For the text-containing cell, return its midpoint in (X, Y) coordinate format. 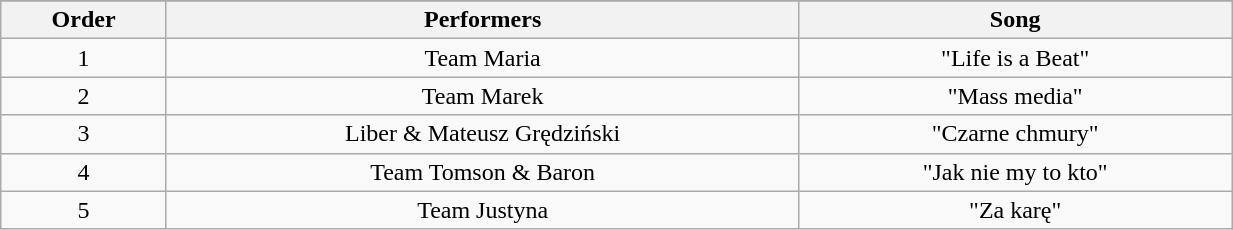
Team Tomson & Baron (482, 172)
"Czarne chmury" (1016, 134)
Team Marek (482, 96)
"Mass media" (1016, 96)
"Za karę" (1016, 210)
Order (84, 20)
2 (84, 96)
Team Justyna (482, 210)
3 (84, 134)
Team Maria (482, 58)
"Life is a Beat" (1016, 58)
5 (84, 210)
Performers (482, 20)
4 (84, 172)
Song (1016, 20)
1 (84, 58)
Liber & Mateusz Grędziński (482, 134)
"Jak nie my to kto" (1016, 172)
